Identify which cell holds the provided text, then report its (x, y) central coordinate. 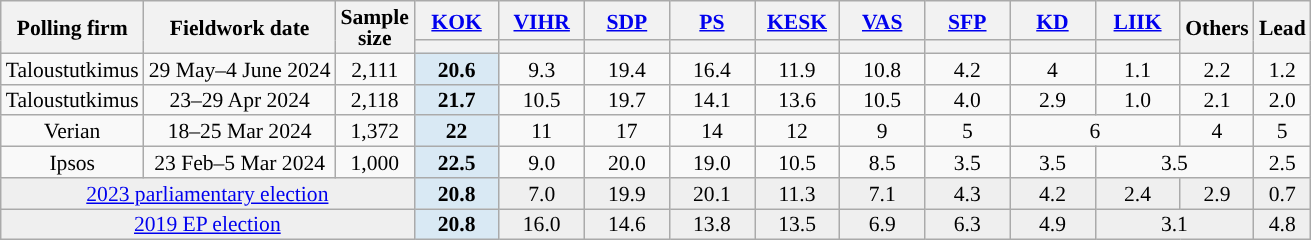
14 (712, 132)
3.1 (1174, 224)
KESK (796, 20)
Fieldwork date (240, 27)
19.9 (626, 194)
Lead (1282, 27)
20.0 (626, 162)
9.3 (542, 68)
2,118 (375, 100)
KOK (456, 20)
0.7 (1282, 194)
11.9 (796, 68)
PS (712, 20)
2.4 (1138, 194)
22 (456, 132)
6 (1095, 132)
9.0 (542, 162)
2.1 (1217, 100)
Ipsos (72, 162)
Samplesize (375, 27)
6.9 (882, 224)
Polling firm (72, 27)
Others (1217, 27)
7.0 (542, 194)
2.2 (1217, 68)
14.1 (712, 100)
4.3 (968, 194)
19.0 (712, 162)
13.6 (796, 100)
KD (1052, 20)
21.7 (456, 100)
18–25 Mar 2024 (240, 132)
13.5 (796, 224)
17 (626, 132)
22.5 (456, 162)
16.4 (712, 68)
2.0 (1282, 100)
2,111 (375, 68)
1.1 (1138, 68)
16.0 (542, 224)
1,000 (375, 162)
20.1 (712, 194)
13.8 (712, 224)
LIIK (1138, 20)
11.3 (796, 194)
VAS (882, 20)
19.4 (626, 68)
6.3 (968, 224)
VIHR (542, 20)
4.0 (968, 100)
4.8 (1282, 224)
12 (796, 132)
10.8 (882, 68)
20.6 (456, 68)
1.0 (1138, 100)
23–29 Apr 2024 (240, 100)
2023 parliamentary election (208, 194)
SDP (626, 20)
SFP (968, 20)
2019 EP election (208, 224)
1,372 (375, 132)
Verian (72, 132)
29 May–4 June 2024 (240, 68)
4.9 (1052, 224)
8.5 (882, 162)
1.2 (1282, 68)
14.6 (626, 224)
9 (882, 132)
19.7 (626, 100)
2.5 (1282, 162)
7.1 (882, 194)
23 Feb–5 Mar 2024 (240, 162)
11 (542, 132)
